Locate the cell with the specified text and output its [x, y] center coordinate. 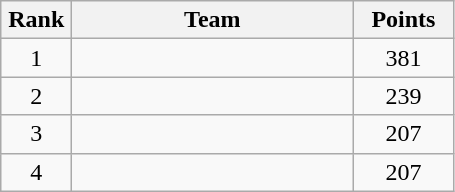
Rank [36, 20]
239 [404, 96]
4 [36, 172]
381 [404, 58]
3 [36, 134]
2 [36, 96]
Team [212, 20]
Points [404, 20]
1 [36, 58]
